Locate the cell with the specified text and output its [x, y] center coordinate. 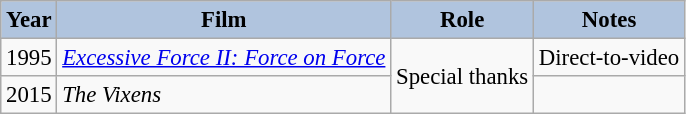
Excessive Force II: Force on Force [224, 58]
Direct-to-video [610, 58]
Role [462, 20]
1995 [29, 58]
Notes [610, 20]
Film [224, 20]
Special thanks [462, 76]
Year [29, 20]
2015 [29, 95]
The Vixens [224, 95]
